For the text-containing cell, return its midpoint in [x, y] coordinate format. 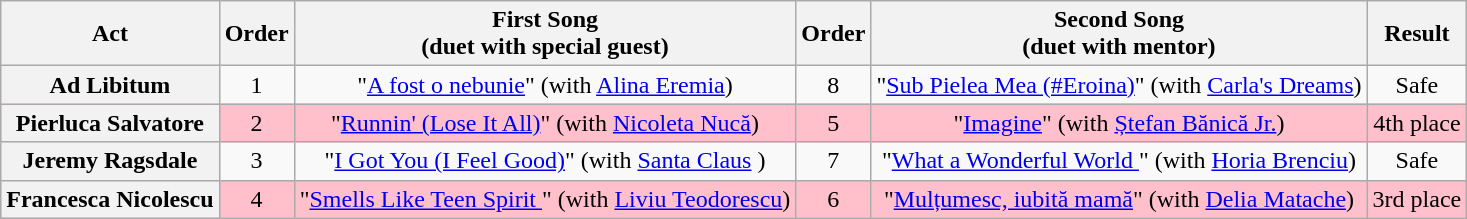
3 [256, 161]
"A fost o nebunie" (with Alina Eremia) [545, 85]
6 [834, 199]
First Song(duet with special guest) [545, 34]
"Runnin' (Lose It All)" (with Nicoleta Nucă) [545, 123]
"Imagine" (with Ștefan Bănică Jr.) [1119, 123]
4 [256, 199]
8 [834, 85]
"What a Wonderful World " (with Horia Brenciu) [1119, 161]
Second Song(duet with mentor) [1119, 34]
2 [256, 123]
"I Got You (I Feel Good)" (with Santa Claus ) [545, 161]
1 [256, 85]
4th place [1417, 123]
"Smells Like Teen Spirit " (with Liviu Teodorescu) [545, 199]
Pierluca Salvatore [110, 123]
3rd place [1417, 199]
Act [110, 34]
Francesca Nicolescu [110, 199]
"Sub Pielea Mea (#Eroina)" (with Carla's Dreams) [1119, 85]
7 [834, 161]
Ad Libitum [110, 85]
5 [834, 123]
Jeremy Ragsdale [110, 161]
Result [1417, 34]
"Mulțumesc, iubită mamă" (with Delia Matache) [1119, 199]
